Return the [X, Y] coordinate for the center point of the cell that contains the specified text.  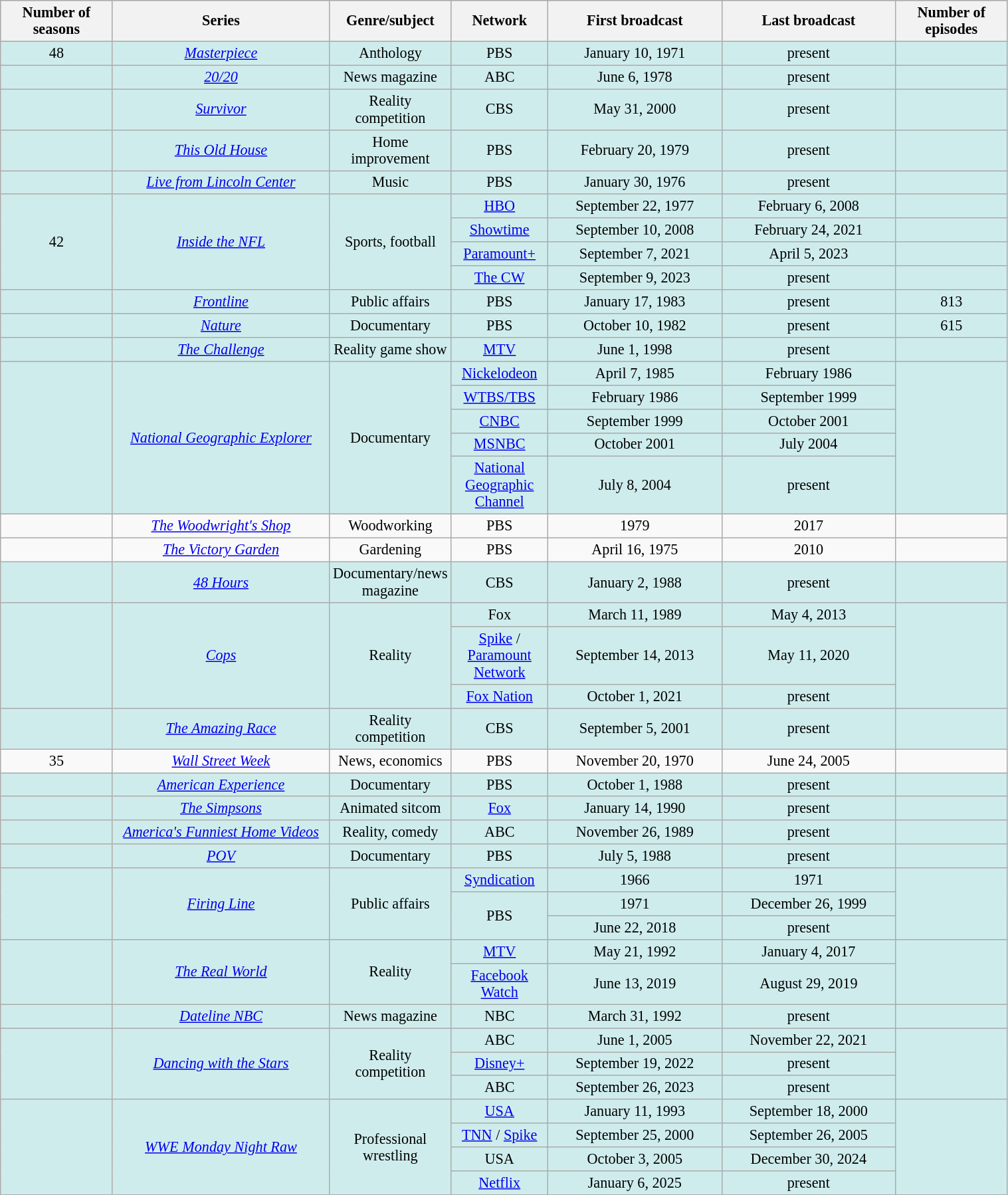
48 [56, 53]
The Challenge [221, 349]
January 14, 1990 [635, 808]
Last broadcast [809, 21]
September 9, 2023 [635, 278]
September 5, 2001 [635, 728]
The Real World [221, 972]
November 22, 2021 [809, 1039]
January 30, 1976 [635, 182]
December 30, 2024 [809, 1159]
Woodworking [391, 526]
Disney+ [500, 1063]
Nature [221, 326]
December 26, 1999 [809, 904]
Gardening [391, 550]
WTBS/TBS [500, 397]
CNBC [500, 421]
POV [221, 856]
June 1, 2005 [635, 1039]
Genre/subject [391, 21]
News, economics [391, 761]
Home improvement [391, 150]
January 4, 2017 [809, 951]
May 4, 2013 [809, 615]
April 16, 1975 [635, 550]
January 11, 1993 [635, 1111]
October 10, 1982 [635, 326]
January 2, 1988 [635, 582]
Live from Lincoln Center [221, 182]
February 20, 1979 [635, 150]
Paramount+ [500, 254]
April 7, 1985 [635, 373]
1966 [635, 880]
October 1, 1988 [635, 784]
TNN / Spike [500, 1135]
The Simpsons [221, 808]
Survivor [221, 109]
Sports, football [391, 242]
June 1, 1998 [635, 349]
Number ofseasons [56, 21]
June 13, 2019 [635, 984]
Netflix [500, 1183]
February 24, 2021 [809, 230]
This Old House [221, 150]
615 [952, 326]
NBC [500, 1016]
The CW [500, 278]
Reality game show [391, 349]
Wall Street Week [221, 761]
Firing Line [221, 904]
Documentary/news magazine [391, 582]
January 17, 1983 [635, 302]
November 20, 1970 [635, 761]
June 6, 1978 [635, 77]
Number ofepisodes [952, 21]
Reality, comedy [391, 832]
November 26, 1989 [635, 832]
Fox Nation [500, 696]
813 [952, 302]
First broadcast [635, 21]
September 19, 2022 [635, 1063]
June 22, 2018 [635, 928]
Network [500, 21]
June 24, 2005 [809, 761]
The Woodwright's Shop [221, 526]
1979 [635, 526]
May 21, 1992 [635, 951]
Facebook Watch [500, 984]
September 14, 2013 [635, 655]
Inside the NFL [221, 242]
January 6, 2025 [635, 1183]
Frontline [221, 302]
Dateline NBC [221, 1016]
January 10, 1971 [635, 53]
April 5, 2023 [809, 254]
HBO [500, 206]
Masterpiece [221, 53]
September 7, 2021 [635, 254]
February 6, 2008 [809, 206]
42 [56, 242]
2017 [809, 526]
July 2004 [809, 445]
May 11, 2020 [809, 655]
Nickelodeon [500, 373]
National Geographic Channel [500, 485]
35 [56, 761]
Syndication [500, 880]
July 5, 1988 [635, 856]
May 31, 2000 [635, 109]
American Experience [221, 784]
September 10, 2008 [635, 230]
The Victory Garden [221, 550]
Anthology [391, 53]
Showtime [500, 230]
September 26, 2005 [809, 1135]
October 1, 2021 [635, 696]
September 18, 2000 [809, 1111]
2010 [809, 550]
Music [391, 182]
March 11, 1989 [635, 615]
August 29, 2019 [809, 984]
MSNBC [500, 445]
Series [221, 21]
Dancing with the Stars [221, 1063]
20/20 [221, 77]
March 31, 1992 [635, 1016]
48 Hours [221, 582]
Professional wrestling [391, 1147]
July 8, 2004 [635, 485]
September 26, 2023 [635, 1087]
National Geographic Explorer [221, 437]
Spike / Paramount Network [500, 655]
Animated sitcom [391, 808]
September 22, 1977 [635, 206]
October 3, 2005 [635, 1159]
America's Funniest Home Videos [221, 832]
September 25, 2000 [635, 1135]
The Amazing Race [221, 728]
WWE Monday Night Raw [221, 1147]
Cops [221, 655]
